From the cell containing the given text, extract its center point as [x, y] coordinate. 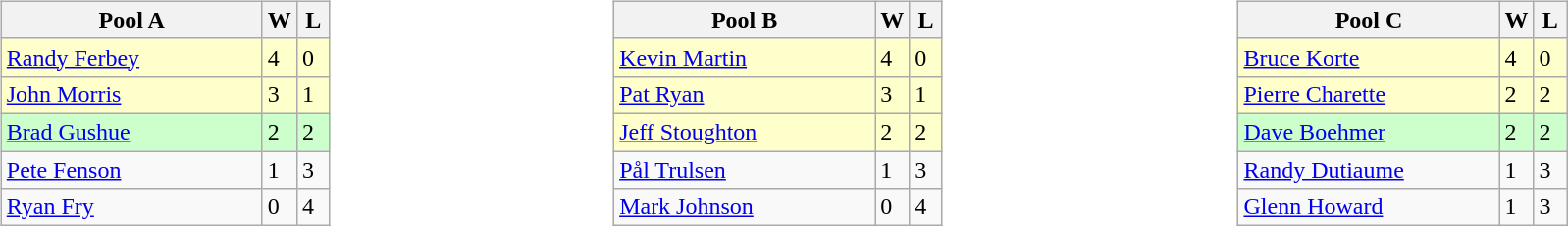
Pierre Charette [1369, 94]
Ryan Fry [131, 207]
Pool A [131, 20]
John Morris [131, 94]
Kevin Martin [745, 57]
Dave Boehmer [1369, 132]
Randy Ferbey [131, 57]
Randy Dutiaume [1369, 170]
Jeff Stoughton [745, 132]
Mark Johnson [745, 207]
Pål Trulsen [745, 170]
Bruce Korte [1369, 57]
Pool C [1369, 20]
Pete Fenson [131, 170]
Glenn Howard [1369, 207]
Pool B [745, 20]
Brad Gushue [131, 132]
Pat Ryan [745, 94]
